Locate the cell with the specified text and output its (X, Y) center coordinate. 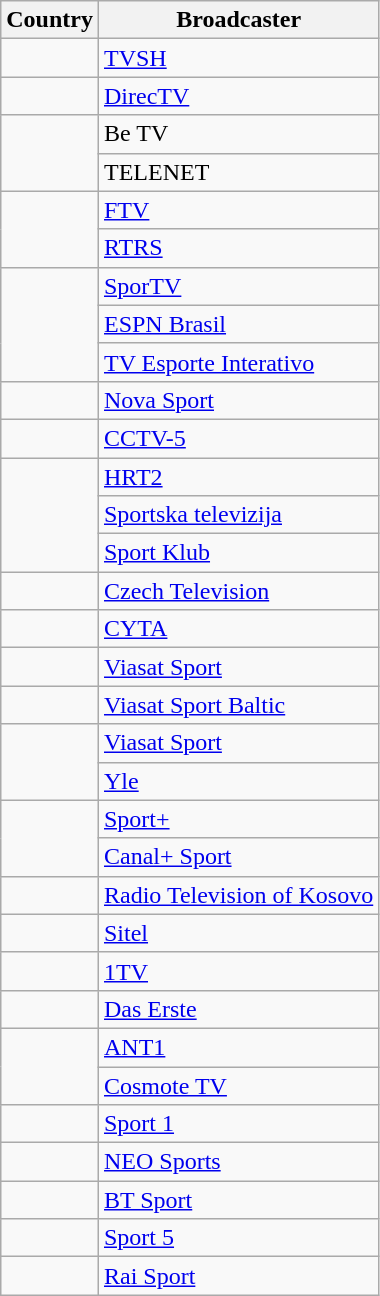
Rai Sport (238, 1276)
CCTV-5 (238, 438)
CYTA (238, 629)
Sportska televizija (238, 515)
DirecTV (238, 96)
1TV (238, 971)
TELENET (238, 172)
Sport+ (238, 819)
SporTV (238, 286)
TVSH (238, 58)
Be TV (238, 134)
TV Esporte Interativo (238, 362)
Radio Television of Kosovo (238, 895)
BT Sport (238, 1200)
RTRS (238, 248)
Sitel (238, 933)
Yle (238, 781)
FTV (238, 210)
Broadcaster (238, 20)
Sport 5 (238, 1238)
Country (50, 20)
Das Erste (238, 1009)
Viasat Sport Baltic (238, 705)
HRT2 (238, 477)
ESPN Brasil (238, 324)
Cosmote TV (238, 1085)
Sport 1 (238, 1124)
Canal+ Sport (238, 857)
NEO Sports (238, 1162)
Sport Klub (238, 553)
ANT1 (238, 1047)
Czech Television (238, 591)
Nova Sport (238, 400)
